Provide the (x, y) coordinate of the cell's center where the given text is located.  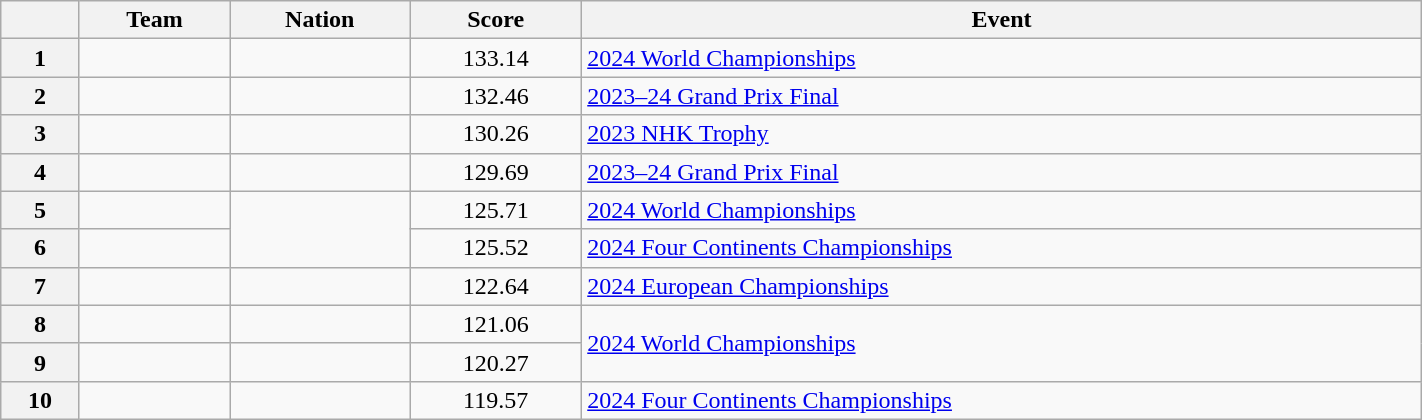
130.26 (496, 134)
125.71 (496, 210)
2 (40, 96)
3 (40, 134)
Score (496, 20)
2024 European Championships (1002, 286)
129.69 (496, 172)
5 (40, 210)
9 (40, 362)
6 (40, 248)
133.14 (496, 58)
4 (40, 172)
Event (1002, 20)
Team (154, 20)
8 (40, 324)
1 (40, 58)
132.46 (496, 96)
7 (40, 286)
121.06 (496, 324)
125.52 (496, 248)
122.64 (496, 286)
119.57 (496, 400)
120.27 (496, 362)
10 (40, 400)
Nation (320, 20)
2023 NHK Trophy (1002, 134)
